Return the [x, y] coordinate for the center point of the cell that contains the specified text.  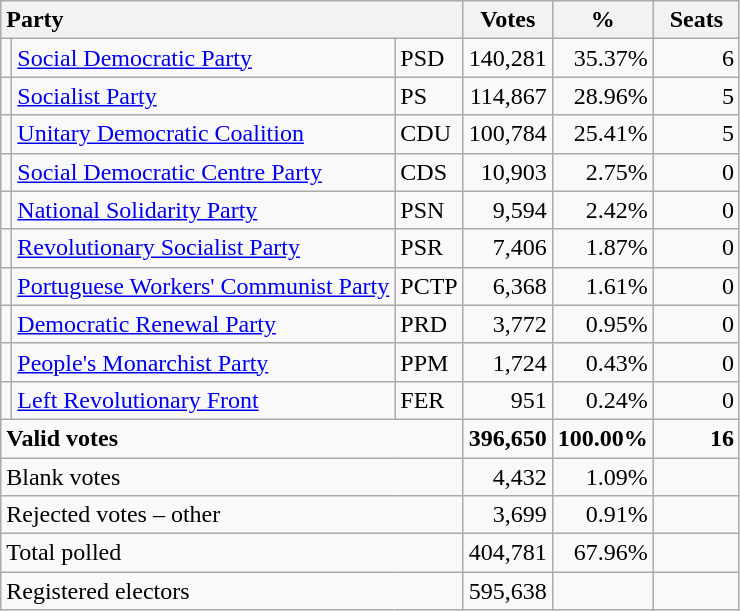
Registered electors [232, 591]
28.96% [602, 96]
1.87% [602, 248]
100.00% [602, 438]
595,638 [508, 591]
Revolutionary Socialist Party [204, 248]
Left Revolutionary Front [204, 400]
140,281 [508, 58]
PS [429, 96]
Valid votes [232, 438]
PPM [429, 362]
7,406 [508, 248]
CDS [429, 172]
114,867 [508, 96]
0.91% [602, 515]
16 [696, 438]
Seats [696, 20]
Rejected votes – other [232, 515]
FER [429, 400]
1.09% [602, 477]
1,724 [508, 362]
6,368 [508, 286]
Party [232, 20]
4,432 [508, 477]
1.61% [602, 286]
National Solidarity Party [204, 210]
People's Monarchist Party [204, 362]
67.96% [602, 553]
Social Democratic Centre Party [204, 172]
396,650 [508, 438]
CDU [429, 134]
0.95% [602, 324]
% [602, 20]
2.75% [602, 172]
PRD [429, 324]
Blank votes [232, 477]
PSD [429, 58]
0.24% [602, 400]
3,772 [508, 324]
PSN [429, 210]
404,781 [508, 553]
Socialist Party [204, 96]
PSR [429, 248]
100,784 [508, 134]
Unitary Democratic Coalition [204, 134]
Social Democratic Party [204, 58]
951 [508, 400]
Portuguese Workers' Communist Party [204, 286]
25.41% [602, 134]
35.37% [602, 58]
PCTP [429, 286]
2.42% [602, 210]
9,594 [508, 210]
10,903 [508, 172]
Democratic Renewal Party [204, 324]
0.43% [602, 362]
Votes [508, 20]
Total polled [232, 553]
3,699 [508, 515]
6 [696, 58]
